Capture the cell that displays the provided text and extract its (X, Y) central coordinate. 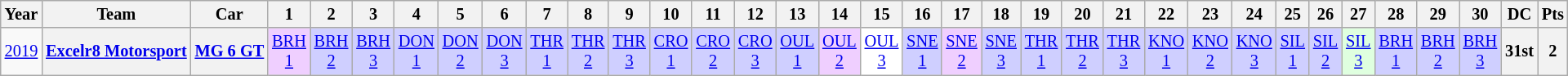
15 (882, 14)
MG 6 GT (230, 51)
19 (1041, 14)
13 (798, 14)
DON1 (416, 51)
OUL2 (840, 51)
CRO2 (713, 51)
7 (546, 14)
27 (1358, 14)
SNE3 (1001, 51)
20 (1082, 14)
23 (1210, 14)
8 (588, 14)
Year (21, 14)
Pts (1553, 14)
12 (755, 14)
25 (1293, 14)
30 (1481, 14)
Excelr8 Motorsport (116, 51)
6 (505, 14)
SIL2 (1325, 51)
SIL3 (1358, 51)
CRO3 (755, 51)
DON3 (505, 51)
DON2 (461, 51)
22 (1166, 14)
SNE1 (922, 51)
2019 (21, 51)
KNO3 (1254, 51)
CRO1 (671, 51)
21 (1124, 14)
26 (1325, 14)
OUL1 (798, 51)
KNO1 (1166, 51)
28 (1396, 14)
10 (671, 14)
24 (1254, 14)
1 (289, 14)
16 (922, 14)
9 (629, 14)
31st (1519, 51)
4 (416, 14)
11 (713, 14)
SNE2 (961, 51)
3 (373, 14)
OUL3 (882, 51)
18 (1001, 14)
SIL1 (1293, 51)
29 (1438, 14)
14 (840, 14)
Team (116, 14)
KNO2 (1210, 51)
5 (461, 14)
Car (230, 14)
17 (961, 14)
DC (1519, 14)
